Determine the (X, Y) coordinate at the center of the cell enclosing the given text.  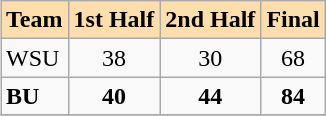
40 (114, 96)
38 (114, 58)
Team (34, 20)
BU (34, 96)
WSU (34, 58)
2nd Half (210, 20)
1st Half (114, 20)
84 (293, 96)
68 (293, 58)
Final (293, 20)
30 (210, 58)
44 (210, 96)
